Extract the [x, y] coordinate from the center of the cell holding the provided text.  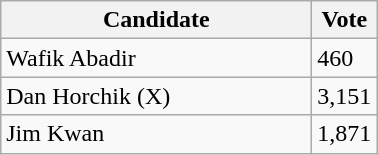
3,151 [344, 96]
Candidate [156, 20]
Wafik Abadir [156, 58]
460 [344, 58]
1,871 [344, 134]
Vote [344, 20]
Jim Kwan [156, 134]
Dan Horchik (X) [156, 96]
